From the cell containing the given text, extract its center point as (x, y) coordinate. 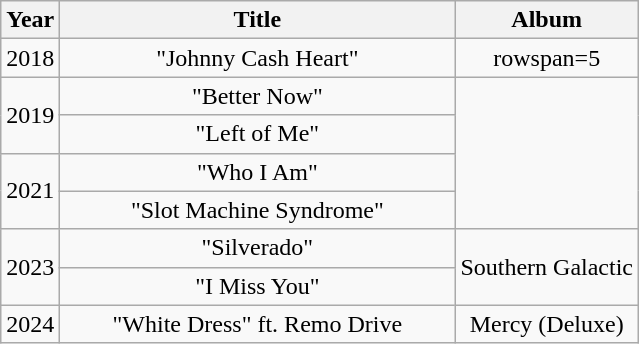
"Slot Machine Syndrome" (258, 210)
"Who I Am" (258, 172)
"Better Now" (258, 96)
2018 (30, 58)
Year (30, 20)
"Left of Me" (258, 134)
Title (258, 20)
2024 (30, 324)
"I Miss You" (258, 286)
"White Dress" ft. Remo Drive (258, 324)
Album (547, 20)
rowspan=5 (547, 58)
Southern Galactic (547, 267)
Mercy (Deluxe) (547, 324)
2021 (30, 191)
2023 (30, 267)
2019 (30, 115)
"Johnny Cash Heart" (258, 58)
"Silverado" (258, 248)
